Locate the cell with the specified text and output its [X, Y] center coordinate. 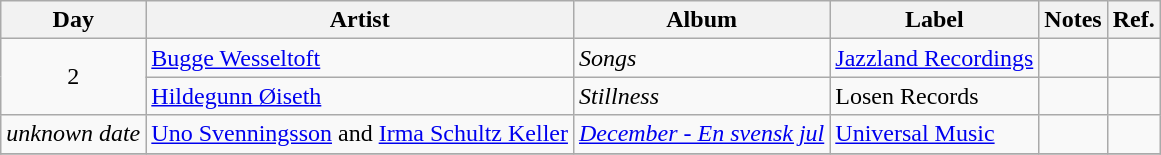
Hildegunn Øiseth [360, 96]
Notes [1073, 20]
2 [74, 77]
Day [74, 20]
Uno Svenningsson and Irma Schultz Keller [360, 134]
Label [934, 20]
Songs [701, 58]
Album [701, 20]
Universal Music [934, 134]
unknown date [74, 134]
December - En svensk jul [701, 134]
Losen Records [934, 96]
Ref. [1134, 20]
Artist [360, 20]
Stillness [701, 96]
Bugge Wesseltoft [360, 58]
Jazzland Recordings [934, 58]
